Search for the cell housing the specified text and yield its [X, Y] center coordinate. 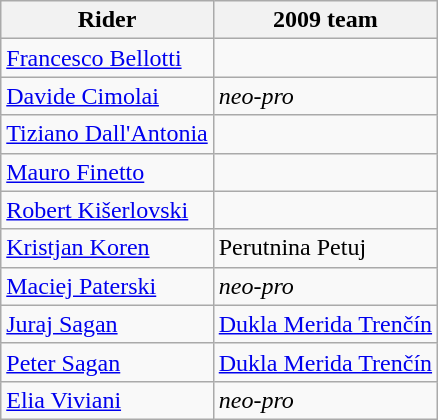
Francesco Bellotti [107, 58]
Perutnina Petuj [325, 248]
Rider [107, 20]
Mauro Finetto [107, 172]
Robert Kišerlovski [107, 210]
Davide Cimolai [107, 96]
Tiziano Dall'Antonia [107, 134]
Maciej Paterski [107, 286]
2009 team [325, 20]
Elia Viviani [107, 400]
Kristjan Koren [107, 248]
Juraj Sagan [107, 324]
Peter Sagan [107, 362]
